Provide the [x, y] coordinate of the cell's center where the given text is located.  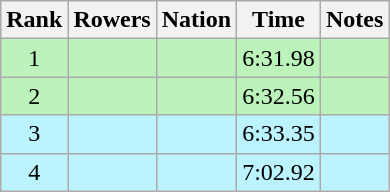
Rank [34, 20]
4 [34, 172]
Notes [354, 20]
2 [34, 96]
7:02.92 [279, 172]
6:31.98 [279, 58]
Rowers [112, 20]
6:32.56 [279, 96]
1 [34, 58]
6:33.35 [279, 134]
Time [279, 20]
3 [34, 134]
Nation [196, 20]
